Identify which cell holds the provided text, then report its (x, y) central coordinate. 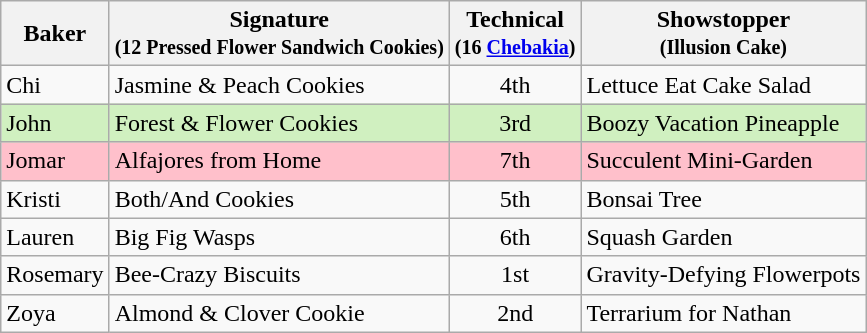
Rosemary (55, 275)
Chi (55, 85)
6th (515, 237)
Kristi (55, 199)
Jasmine & Peach Cookies (279, 85)
Both/And Cookies (279, 199)
Bonsai Tree (724, 199)
7th (515, 161)
Bee-Crazy Biscuits (279, 275)
Terrarium for Nathan (724, 313)
Forest & Flower Cookies (279, 123)
Signature(12 Pressed Flower Sandwich Cookies) (279, 34)
Technical(16 Chebakia) (515, 34)
Succulent Mini-Garden (724, 161)
Jomar (55, 161)
2nd (515, 313)
Big Fig Wasps (279, 237)
Gravity-Defying Flowerpots (724, 275)
Zoya (55, 313)
3rd (515, 123)
Baker (55, 34)
Showstopper(Illusion Cake) (724, 34)
Almond & Clover Cookie (279, 313)
Alfajores from Home (279, 161)
1st (515, 275)
Squash Garden (724, 237)
4th (515, 85)
Boozy Vacation Pineapple (724, 123)
5th (515, 199)
John (55, 123)
Lettuce Eat Cake Salad (724, 85)
Lauren (55, 237)
